Output the (X, Y) coordinate of the center of the cell containing the given text.  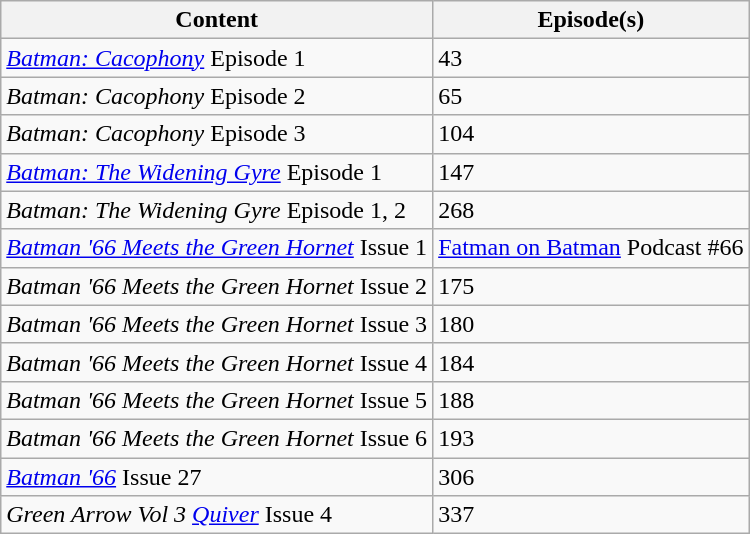
Fatman on Batman Podcast #66 (591, 248)
Batman '66 Meets the Green Hornet Issue 3 (217, 324)
Batman '66 Meets the Green Hornet Issue 6 (217, 438)
Batman: Cacophony Episode 1 (217, 58)
188 (591, 400)
306 (591, 477)
Episode(s) (591, 20)
184 (591, 362)
43 (591, 58)
Green Arrow Vol 3 Quiver Issue 4 (217, 515)
Batman '66 Meets the Green Hornet Issue 1 (217, 248)
Batman: Cacophony Episode 2 (217, 96)
268 (591, 210)
193 (591, 438)
Content (217, 20)
Batman '66 Meets the Green Hornet Issue 2 (217, 286)
Batman '66 Meets the Green Hornet Issue 5 (217, 400)
Batman '66 Meets the Green Hornet Issue 4 (217, 362)
337 (591, 515)
175 (591, 286)
Batman: The Widening Gyre Episode 1 (217, 172)
Batman: Cacophony Episode 3 (217, 134)
104 (591, 134)
147 (591, 172)
65 (591, 96)
Batman '66 Issue 27 (217, 477)
Batman: The Widening Gyre Episode 1, 2 (217, 210)
180 (591, 324)
